Output the [x, y] coordinate of the center of the cell containing the given text.  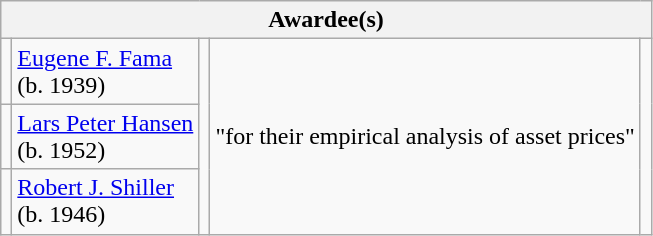
Lars Peter Hansen(b. 1952) [106, 136]
Awardee(s) [326, 20]
Eugene F. Fama(b. 1939) [106, 72]
"for their empirical analysis of asset prices" [426, 136]
Robert J. Shiller(b. 1946) [106, 202]
